Scan for the cell matching the given text and deliver its (X, Y) coordinate at center. 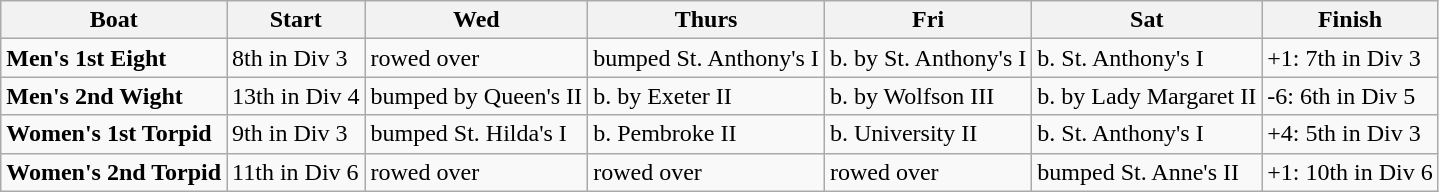
9th in Div 3 (296, 134)
13th in Div 4 (296, 96)
bumped by Queen's II (476, 96)
+1: 10th in Div 6 (1350, 172)
bumped St. Anthony's I (706, 58)
Fri (928, 20)
Boat (114, 20)
Men's 1st Eight (114, 58)
11th in Div 6 (296, 172)
Finish (1350, 20)
Men's 2nd Wight (114, 96)
Women's 1st Torpid (114, 134)
bumped St. Anne's II (1147, 172)
Start (296, 20)
+1: 7th in Div 3 (1350, 58)
b. Pembroke II (706, 134)
Sat (1147, 20)
-6: 6th in Div 5 (1350, 96)
b. by Exeter II (706, 96)
Women's 2nd Torpid (114, 172)
b. by St. Anthony's I (928, 58)
b. University II (928, 134)
Wed (476, 20)
8th in Div 3 (296, 58)
b. by Lady Margaret II (1147, 96)
Thurs (706, 20)
bumped St. Hilda's I (476, 134)
b. by Wolfson III (928, 96)
+4: 5th in Div 3 (1350, 134)
